Extract the (X, Y) coordinate from the center of the cell holding the provided text.  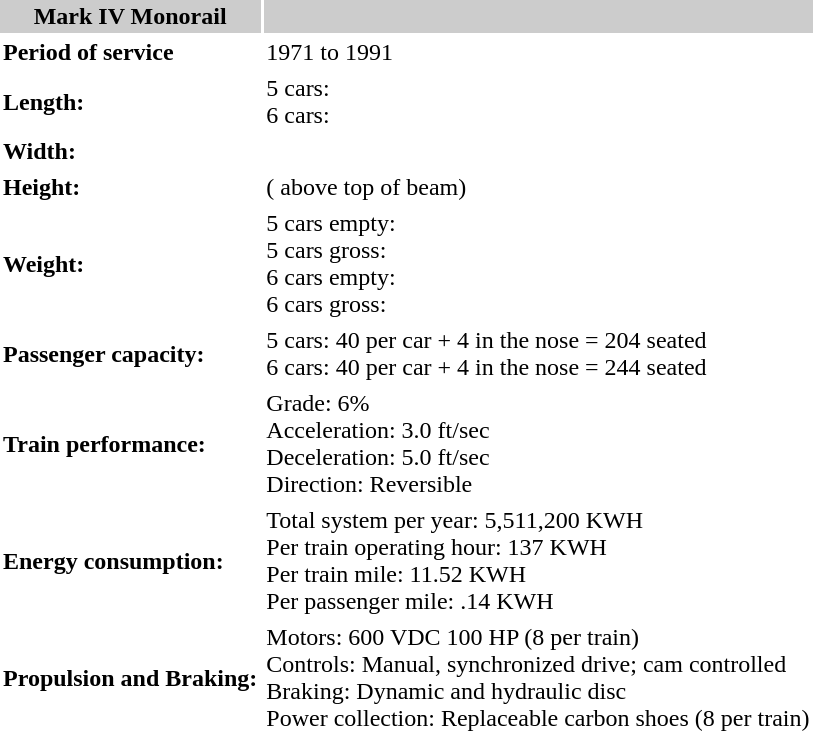
Energy consumption: (130, 561)
Grade: 6%Acceleration: 3.0 ft/secDeceleration: 5.0 ft/secDirection: Reversible (538, 444)
Passenger capacity: (130, 354)
Width: (130, 152)
5 cars: 6 cars: (538, 102)
Length: (130, 102)
Weight: (130, 264)
Total system per year: 5,511,200 KWHPer train operating hour: 137 KWHPer train mile: 11.52 KWHPer passenger mile: .14 KWH (538, 561)
5 cars: 40 per car + 4 in the nose = 204 seated6 cars: 40 per car + 4 in the nose = 244 seated (538, 354)
Train performance: (130, 444)
Height: (130, 188)
1971 to 1991 (538, 52)
Mark IV Monorail (130, 16)
Period of service (130, 52)
( above top of beam) (538, 188)
5 cars empty: 5 cars gross: 6 cars empty: 6 cars gross: (538, 264)
